Capture the cell that displays the provided text and extract its (x, y) central coordinate. 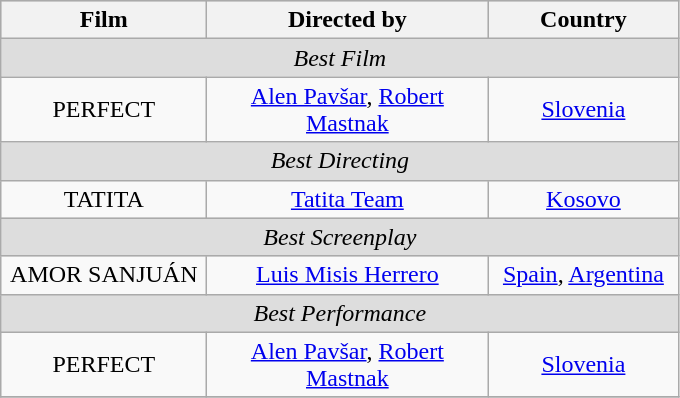
AMOR SANJUÁN (104, 275)
TATITA (104, 199)
Spain, Argentina (584, 275)
Best Film (340, 58)
Best Directing (340, 161)
Best Performance (340, 313)
Film (104, 20)
Best Screenplay (340, 237)
Directed by (348, 20)
Country (584, 20)
Tatita Team (348, 199)
Luis Misis Herrero (348, 275)
Kosovo (584, 199)
